Return [x, y] of the center of cell containing provided text 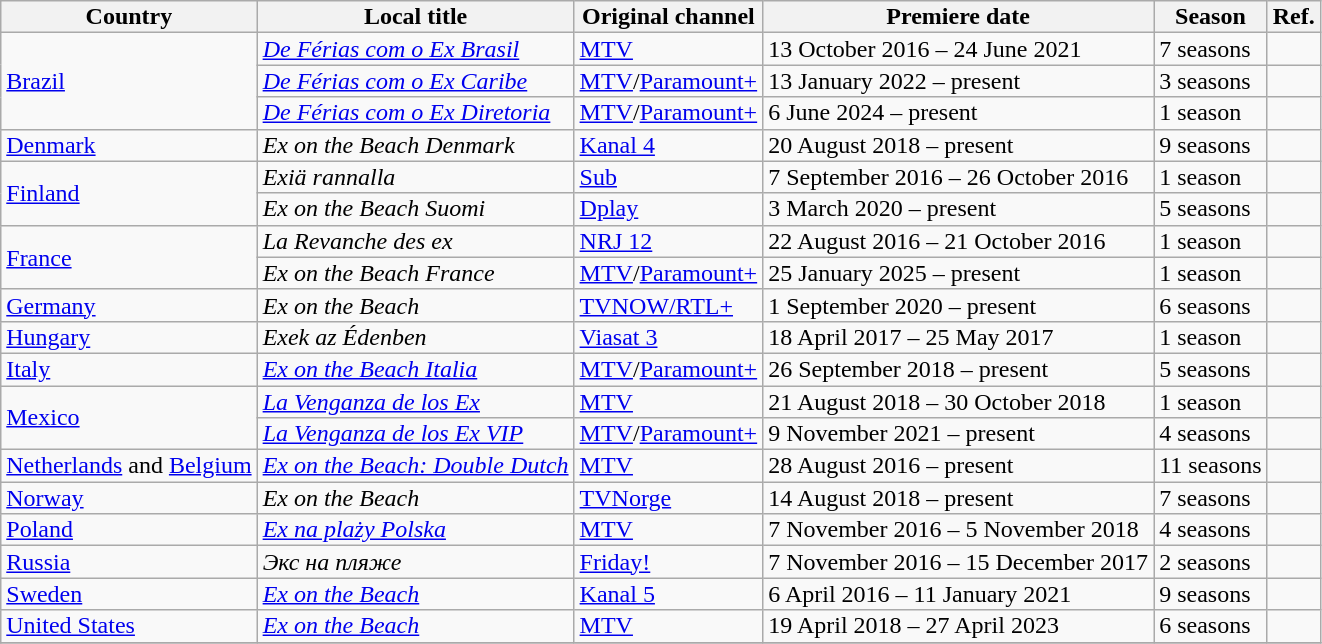
20 August 2018 – present [958, 145]
United States [129, 626]
TVNorge [668, 498]
Sweden [129, 594]
La Venganza de los Ex VIP [416, 434]
9 November 2021 – present [958, 434]
13 January 2022 – present [958, 81]
Germany [129, 305]
Ex on the Beach Italia [416, 369]
Экс на пляже [416, 562]
Viasat 3 [668, 337]
France [129, 257]
Hungary [129, 337]
2 seasons [1211, 562]
Russia [129, 562]
11 seasons [1211, 466]
Denmark [129, 145]
Netherlands and Belgium [129, 466]
Finland [129, 193]
TVNOW/RTL+ [668, 305]
21 August 2018 – 30 October 2018 [958, 402]
Norway [129, 498]
Country [129, 17]
Poland [129, 530]
Ex on the Beach France [416, 273]
Ex on the Beach Suomi [416, 209]
25 January 2025 – present [958, 273]
De Férias com o Ex Caribe [416, 81]
6 April 2016 – 11 January 2021 [958, 594]
22 August 2016 – 21 October 2016 [958, 241]
19 April 2018 – 27 April 2023 [958, 626]
Kanal 4 [668, 145]
7 September 2016 – 26 October 2016 [958, 177]
Exek az Édenben [416, 337]
1 September 2020 – present [958, 305]
Mexico [129, 418]
13 October 2016 – 24 June 2021 [958, 49]
26 September 2018 – present [958, 369]
14 August 2018 – present [958, 498]
Premiere date [958, 17]
La Venganza de los Ex [416, 402]
3 March 2020 – present [958, 209]
Ex on the Beach Denmark [416, 145]
6 June 2024 – present [958, 113]
Sub [668, 177]
De Férias com o Ex Diretoria [416, 113]
7 November 2016 – 5 November 2018 [958, 530]
Ref. [1294, 17]
3 seasons [1211, 81]
Ex na plaży Polska [416, 530]
18 April 2017 – 25 May 2017 [958, 337]
28 August 2016 – present [958, 466]
7 November 2016 – 15 December 2017 [958, 562]
Brazil [129, 81]
Local title [416, 17]
La Revanche des ex [416, 241]
Ex on the Beach: Double Dutch [416, 466]
Exiä rannalla [416, 177]
Italy [129, 369]
Season [1211, 17]
NRJ 12 [668, 241]
Dplay [668, 209]
Original channel [668, 17]
De Férias com o Ex Brasil [416, 49]
Friday! [668, 562]
Kanal 5 [668, 594]
